Identify which cell holds the provided text, then report its [x, y] central coordinate. 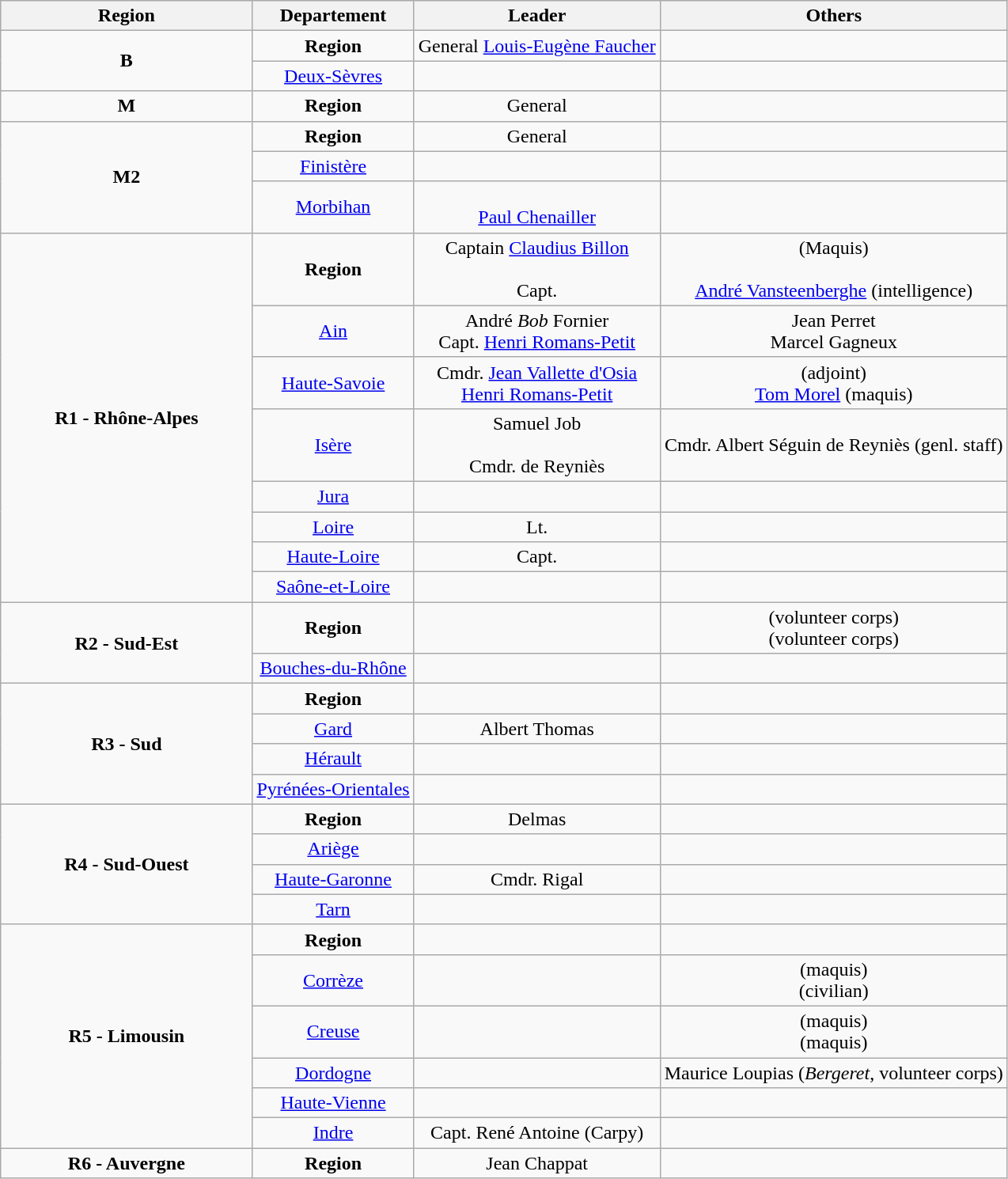
Captain Claudius BillonCapt. [536, 269]
Maurice Loupias (Bergeret, volunteer corps) [834, 1072]
R5 - Limousin [127, 1036]
Ariège [333, 849]
Others [834, 16]
Departement [333, 16]
Tarn [333, 909]
Haute-Savoie [333, 383]
Cmdr. Jean Vallette d'OsiaHenri Romans-Petit [536, 383]
Finistère [333, 166]
Jean Chappat [536, 1163]
(adjoint)Tom Morel (maquis) [834, 383]
Isère [333, 445]
Capt. René Antoine (Carpy) [536, 1133]
(volunteer corps) (volunteer corps) [834, 628]
Pyrénées-Orientales [333, 789]
Morbihan [333, 207]
B [127, 61]
Dordogne [333, 1072]
Loire [333, 526]
Haute-Vienne [333, 1103]
M [127, 106]
Jura [333, 496]
R6 - Auvergne [127, 1163]
Deux-Sèvres [333, 76]
Capt. [536, 557]
General Louis-Eugène Faucher [536, 46]
Albert Thomas [536, 729]
Haute-Loire [333, 557]
Cmdr. Albert Séguin de Reyniès (genl. staff) [834, 445]
M2 [127, 177]
Lt. [536, 526]
André Bob FornierCapt. Henri Romans-Petit [536, 331]
Samuel JobCmdr. de Reyniès [536, 445]
R4 - Sud-Ouest [127, 864]
Gard [333, 729]
Ain [333, 331]
Corrèze [333, 980]
Paul Chenailler [536, 207]
R3 - Sud [127, 744]
(maquis) (civilian) [834, 980]
Jean PerretMarcel Gagneux [834, 331]
Saône-et-Loire [333, 587]
Cmdr. Rigal [536, 879]
Indre [333, 1133]
(Maquis)André Vansteenberghe (intelligence) [834, 269]
R2 - Sud-Est [127, 643]
Leader [536, 16]
Haute-Garonne [333, 879]
(maquis) (maquis) [834, 1032]
Delmas [536, 819]
Creuse [333, 1032]
R1 - Rhône-Alpes [127, 417]
Bouches-du-Rhône [333, 669]
Hérault [333, 759]
